Pinpoint the cell where the given text exists, returning its [X, Y] midpoint coordinate. 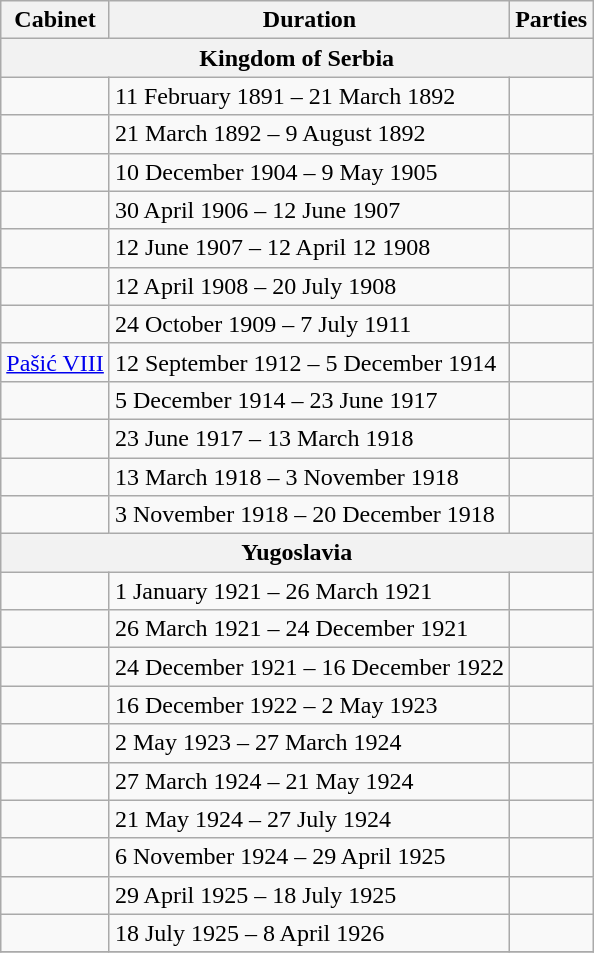
30 April 1906 – 12 June 1907 [309, 210]
11 February 1891 – 21 March 1892 [309, 96]
Pašić VIII [56, 362]
1 January 1921 – 26 March 1921 [309, 591]
26 March 1921 – 24 December 1921 [309, 629]
24 December 1921 – 16 December 1922 [309, 667]
Duration [309, 20]
3 November 1918 – 20 December 1918 [309, 515]
5 December 1914 – 23 June 1917 [309, 400]
12 April 1908 – 20 July 1908 [309, 286]
12 June 1907 – 12 April 12 1908 [309, 248]
Parties [552, 20]
21 May 1924 – 27 July 1924 [309, 819]
6 November 1924 – 29 April 1925 [309, 857]
21 March 1892 – 9 August 1892 [309, 134]
10 December 1904 – 9 May 1905 [309, 172]
27 March 1924 – 21 May 1924 [309, 781]
Cabinet [56, 20]
12 September 1912 – 5 December 1914 [309, 362]
24 October 1909 – 7 July 1911 [309, 324]
2 May 1923 – 27 March 1924 [309, 743]
29 April 1925 – 18 July 1925 [309, 895]
Kingdom of Serbia [297, 58]
23 June 1917 – 13 March 1918 [309, 438]
Yugoslavia [297, 553]
16 December 1922 – 2 May 1923 [309, 705]
13 March 1918 – 3 November 1918 [309, 477]
18 July 1925 – 8 April 1926 [309, 933]
